Return (x, y) of the center of cell containing provided text 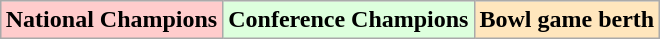
National Champions (111, 20)
Bowl game berth (567, 20)
Conference Champions (348, 20)
